Extract the (X, Y) coordinate from the center of the cell holding the provided text.  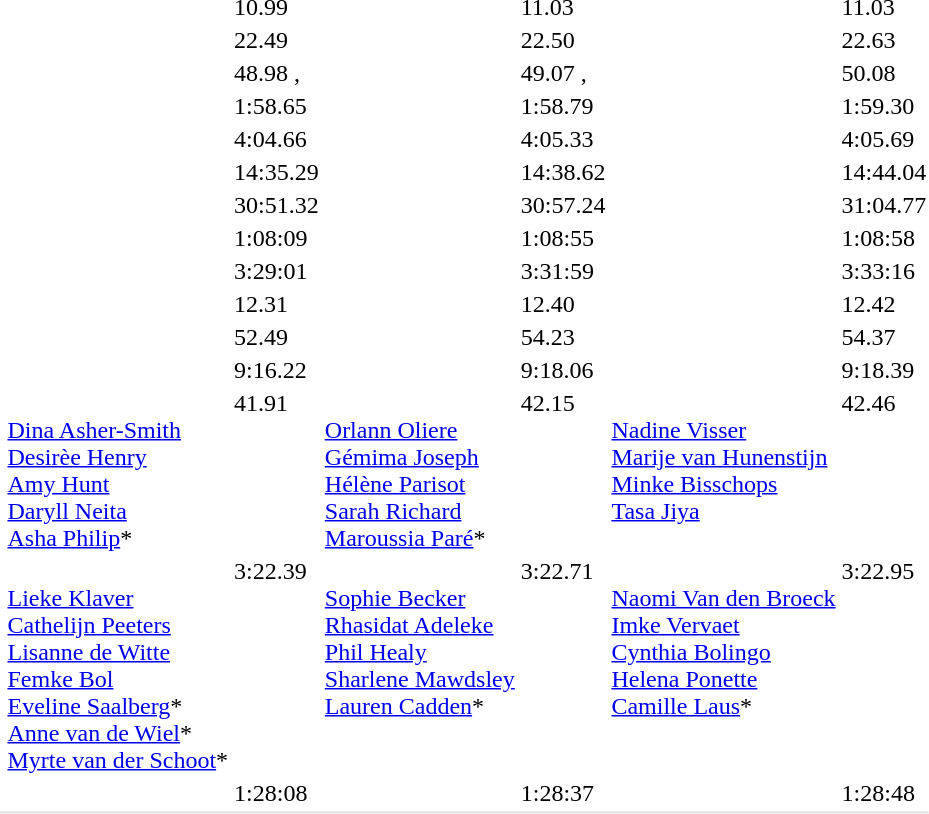
Lieke KlaverCathelijn PeetersLisanne de Witte Femke BolEveline Saalberg*Anne van de Wiel*Myrte van der Schoot* (118, 666)
14:38.62 (563, 172)
31:04.77 (884, 205)
1:59.30 (884, 106)
3:22.95 (884, 666)
22.49 (277, 40)
Nadine VisserMarije van HunenstijnMinke BisschopsTasa Jiya (724, 470)
42.46 (884, 470)
Naomi Van den BroeckImke VervaetCynthia BolingoHelena PonetteCamille Laus* (724, 666)
3:31:59 (563, 271)
22.63 (884, 40)
30:51.32 (277, 205)
12.31 (277, 304)
12.40 (563, 304)
1:28:48 (884, 793)
4:05.33 (563, 139)
12.42 (884, 304)
48.98 , (277, 73)
Sophie BeckerRhasidat AdelekePhil HealySharlene MawdsleyLauren Cadden* (420, 666)
3:33:16 (884, 271)
41.91 (277, 470)
50.08 (884, 73)
1:08:58 (884, 238)
4:04.66 (277, 139)
1:58.79 (563, 106)
9:16.22 (277, 370)
14:35.29 (277, 172)
49.07 , (563, 73)
1:08:55 (563, 238)
9:18.06 (563, 370)
9:18.39 (884, 370)
30:57.24 (563, 205)
3:29:01 (277, 271)
52.49 (277, 337)
1:58.65 (277, 106)
3:22.39 (277, 666)
4:05.69 (884, 139)
1:08:09 (277, 238)
54.23 (563, 337)
1:28:37 (563, 793)
Orlann OliereGémima JosephHélène ParisotSarah RichardMaroussia Paré* (420, 470)
1:28:08 (277, 793)
14:44.04 (884, 172)
54.37 (884, 337)
3:22.71 (563, 666)
Dina Asher-SmithDesirèe HenryAmy HuntDaryll NeitaAsha Philip* (118, 470)
42.15 (563, 470)
22.50 (563, 40)
